For the text-containing cell, return its midpoint in [X, Y] coordinate format. 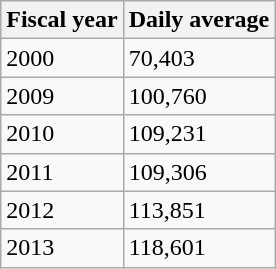
2009 [62, 96]
70,403 [199, 58]
113,851 [199, 210]
109,231 [199, 134]
118,601 [199, 248]
Fiscal year [62, 20]
Daily average [199, 20]
2010 [62, 134]
109,306 [199, 172]
2013 [62, 248]
2011 [62, 172]
2000 [62, 58]
2012 [62, 210]
100,760 [199, 96]
